Scan for the cell matching the given text and deliver its [x, y] coordinate at center. 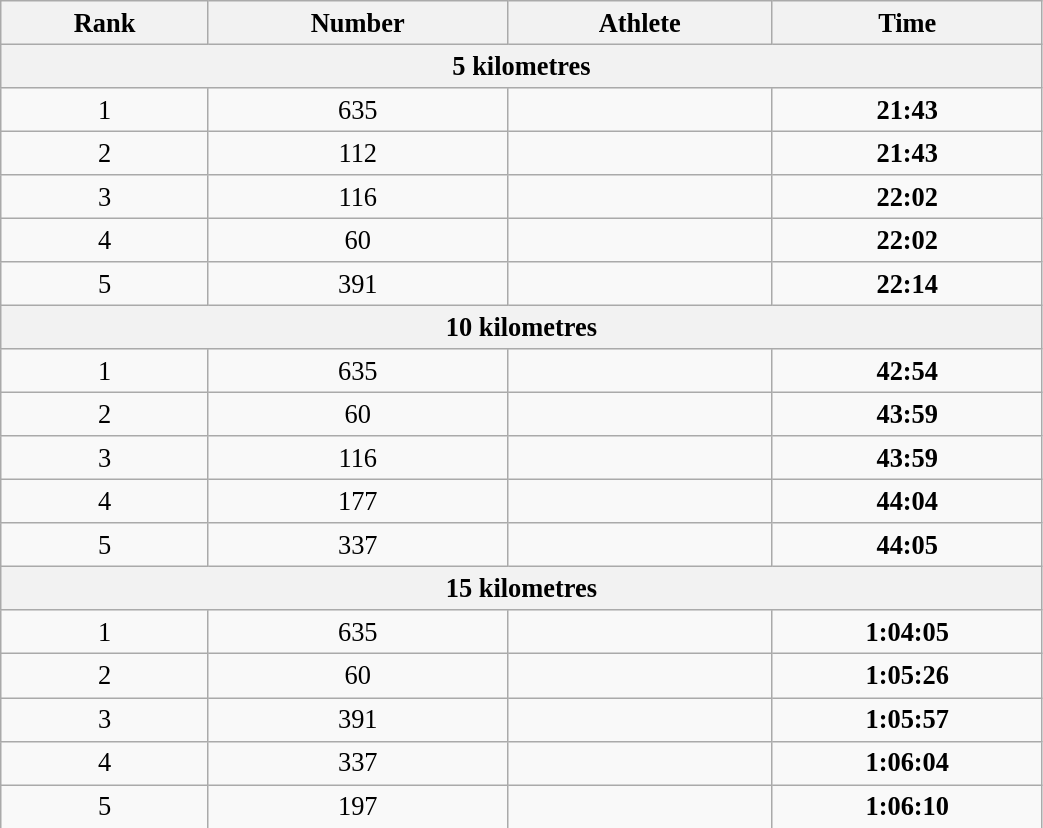
15 kilometres [522, 588]
1:05:57 [907, 719]
1:06:04 [907, 763]
Rank [105, 22]
42:54 [907, 371]
22:14 [907, 284]
177 [358, 501]
112 [358, 153]
5 kilometres [522, 66]
1:04:05 [907, 632]
10 kilometres [522, 327]
1:05:26 [907, 676]
44:05 [907, 545]
197 [358, 806]
Time [907, 22]
Number [358, 22]
1:06:10 [907, 806]
44:04 [907, 501]
Athlete [640, 22]
